Locate the cell with the specified text and output its (x, y) center coordinate. 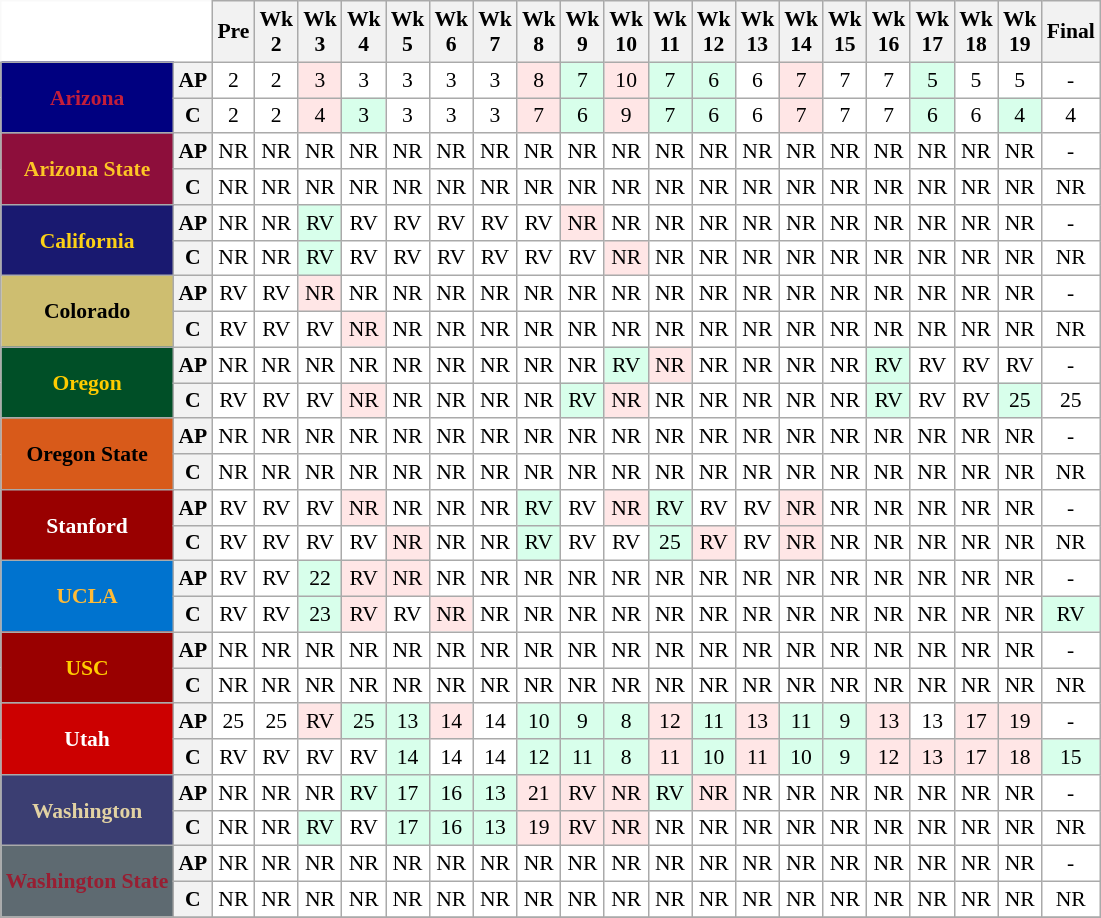
UCLA (88, 596)
22 (320, 579)
Wk10 (626, 32)
Wk3 (320, 32)
Pre (233, 32)
Arizona State (88, 170)
23 (320, 615)
Wk9 (583, 32)
18 (1020, 757)
Washington (88, 810)
Final (1071, 32)
Wk11 (670, 32)
Wk13 (757, 32)
Wk16 (889, 32)
Wk4 (364, 32)
California (88, 240)
Oregon (88, 382)
21 (539, 793)
Washington State (88, 882)
Stanford (88, 526)
Wk12 (714, 32)
Wk8 (539, 32)
Wk14 (801, 32)
Wk2 (276, 32)
Oregon State (88, 454)
USC (88, 668)
15 (1071, 757)
Wk19 (1020, 32)
Wk15 (845, 32)
Wk18 (976, 32)
Utah (88, 740)
Wk6 (451, 32)
Wk17 (932, 32)
Arizona (88, 98)
Colorado (88, 312)
Wk5 (408, 32)
Wk7 (495, 32)
